Provide the [x, y] coordinate of the cell's center where the given text is located.  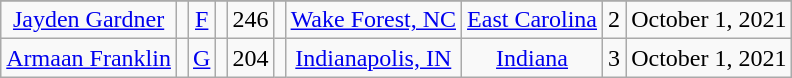
East Carolina [532, 20]
Wake Forest, NC [373, 20]
204 [250, 58]
Armaan Franklin [89, 58]
Indianapolis, IN [373, 58]
G [202, 58]
Indiana [532, 58]
F [202, 20]
Jayden Gardner [89, 20]
246 [250, 20]
2 [614, 20]
3 [614, 58]
